Find where the given text appears and provide that cell's center as [X, Y] coordinate. 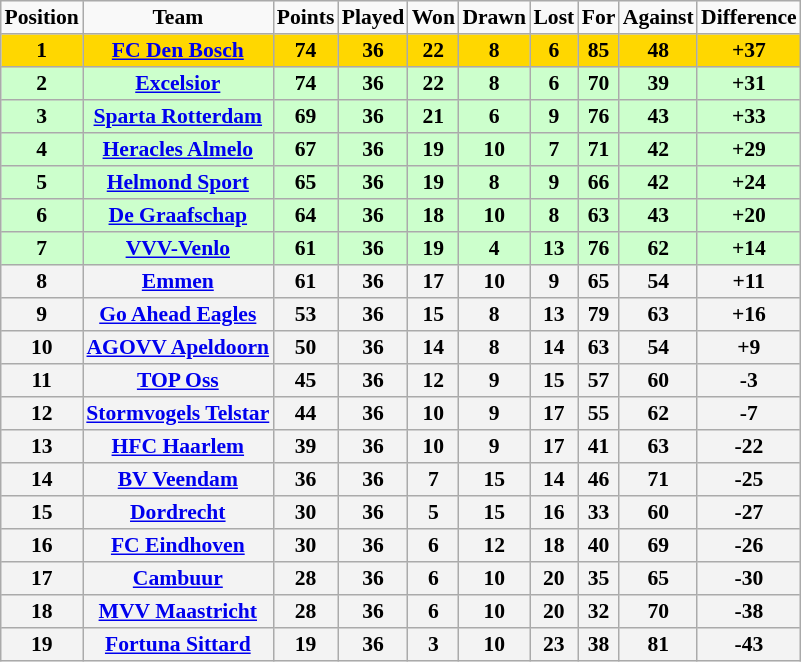
Points [306, 18]
+14 [748, 248]
46 [598, 480]
Lost [554, 18]
AGOVV Apeldoorn [178, 348]
Stormvogels Telstar [178, 414]
Helmond Sport [178, 182]
+33 [748, 116]
50 [306, 348]
66 [598, 182]
48 [658, 50]
Won [434, 18]
64 [306, 216]
-38 [748, 612]
+16 [748, 314]
+11 [748, 282]
Fortuna Sittard [178, 644]
Go Ahead Eagles [178, 314]
Sparta Rotterdam [178, 116]
-3 [748, 380]
81 [658, 644]
Difference [748, 18]
Cambuur [178, 578]
2 [42, 84]
+31 [748, 84]
85 [598, 50]
+24 [748, 182]
HFC Haarlem [178, 446]
FC Eindhoven [178, 546]
57 [598, 380]
44 [306, 414]
38 [598, 644]
67 [306, 150]
De Graafschap [178, 216]
+9 [748, 348]
1 [42, 50]
MVV Maastricht [178, 612]
21 [434, 116]
Excelsior [178, 84]
35 [598, 578]
TOP Oss [178, 380]
33 [598, 512]
+37 [748, 50]
Heracles Almelo [178, 150]
53 [306, 314]
11 [42, 380]
Played [373, 18]
45 [306, 380]
-43 [748, 644]
-7 [748, 414]
-25 [748, 480]
40 [598, 546]
Drawn [494, 18]
BV Veendam [178, 480]
79 [598, 314]
41 [598, 446]
55 [598, 414]
23 [554, 644]
VVV-Venlo [178, 248]
Team [178, 18]
-22 [748, 446]
Against [658, 18]
+29 [748, 150]
-30 [748, 578]
Emmen [178, 282]
Dordrecht [178, 512]
32 [598, 612]
+20 [748, 216]
-27 [748, 512]
Position [42, 18]
-26 [748, 546]
For [598, 18]
FC Den Bosch [178, 50]
